Identify which cell holds the provided text, then report its [X, Y] central coordinate. 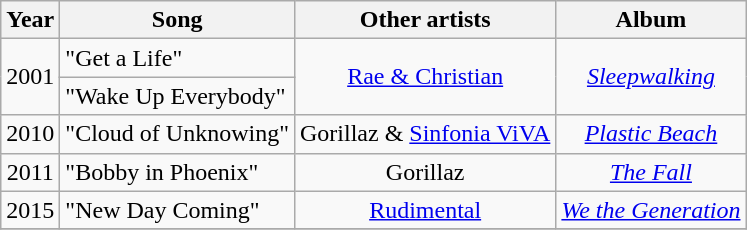
"Wake Up Everybody" [178, 96]
2001 [30, 77]
"Bobby in Phoenix" [178, 172]
"Get a Life" [178, 58]
"Cloud of Unknowing" [178, 134]
Gorillaz & Sinfonia ViVA [424, 134]
Gorillaz [424, 172]
Album [651, 20]
2015 [30, 210]
Sleepwalking [651, 77]
"New Day Coming" [178, 210]
2011 [30, 172]
Other artists [424, 20]
Rae & Christian [424, 77]
Rudimental [424, 210]
Year [30, 20]
Song [178, 20]
We the Generation [651, 210]
Plastic Beach [651, 134]
The Fall [651, 172]
2010 [30, 134]
